Determine the (X, Y) coordinate at the center of the cell enclosing the given text.  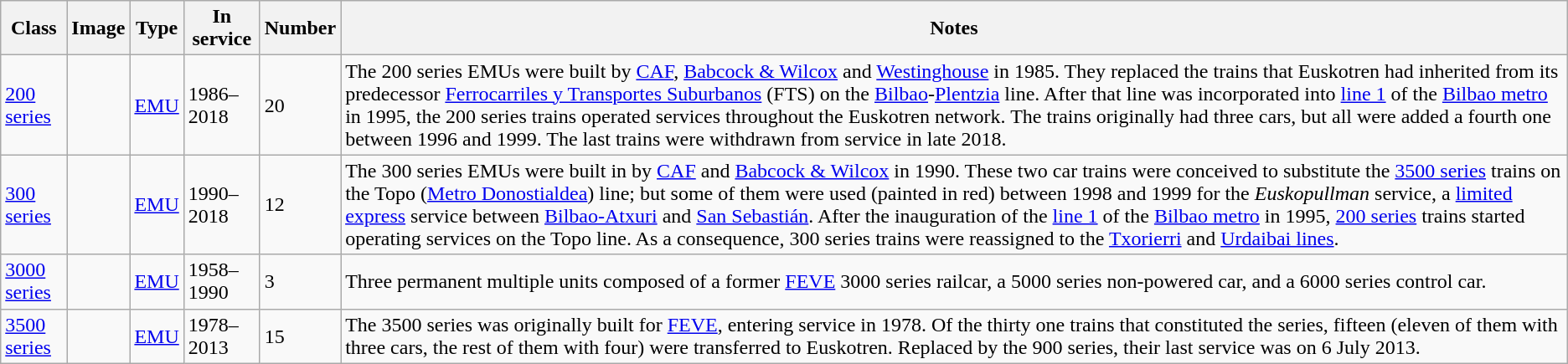
In service (221, 28)
Type (157, 28)
1958–1990 (221, 281)
3 (300, 281)
1978–2013 (221, 336)
Notes (955, 28)
200 series (34, 105)
1990–2018 (221, 204)
1986–2018 (221, 105)
Number (300, 28)
300 series (34, 204)
Three permanent multiple units composed of a former FEVE 3000 series railcar, a 5000 series non-powered car, and a 6000 series control car. (955, 281)
Image (99, 28)
Class (34, 28)
3500 series (34, 336)
12 (300, 204)
3000 series (34, 281)
15 (300, 336)
20 (300, 105)
